Find where the given text appears and provide that cell's center as (x, y) coordinate. 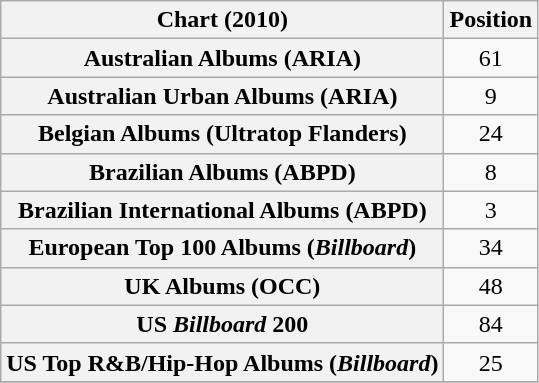
84 (491, 324)
25 (491, 362)
US Top R&B/Hip-Hop Albums (Billboard) (222, 362)
34 (491, 248)
9 (491, 96)
Chart (2010) (222, 20)
48 (491, 286)
European Top 100 Albums (Billboard) (222, 248)
US Billboard 200 (222, 324)
Australian Albums (ARIA) (222, 58)
8 (491, 172)
Belgian Albums (Ultratop Flanders) (222, 134)
Position (491, 20)
Australian Urban Albums (ARIA) (222, 96)
3 (491, 210)
61 (491, 58)
24 (491, 134)
Brazilian International Albums (ABPD) (222, 210)
UK Albums (OCC) (222, 286)
Brazilian Albums (ABPD) (222, 172)
